Return [x, y] of the center of cell containing provided text 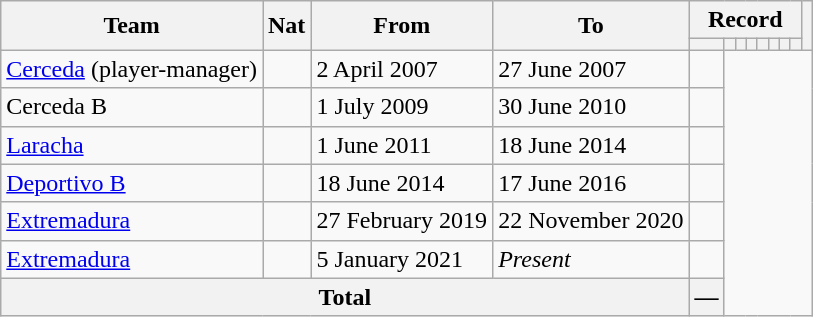
Record [745, 20]
27 February 2019 [402, 221]
Cerceda B [132, 107]
Deportivo B [132, 183]
22 November 2020 [591, 221]
30 June 2010 [591, 107]
5 January 2021 [402, 259]
1 July 2009 [402, 107]
17 June 2016 [591, 183]
From [402, 26]
Laracha [132, 145]
2 April 2007 [402, 69]
— [706, 297]
27 June 2007 [591, 69]
Cerceda (player-manager) [132, 69]
To [591, 26]
Present [591, 259]
1 June 2011 [402, 145]
Total [345, 297]
Team [132, 26]
Nat [286, 26]
